Return the [x, y] coordinate for the center point of the cell that contains the specified text.  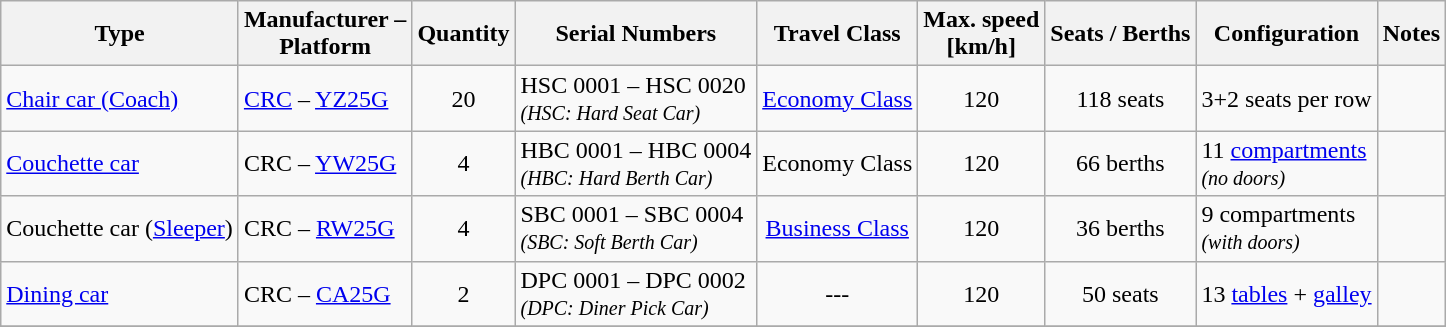
36 berths [1120, 228]
Travel Class [838, 34]
--- [838, 294]
SBC 0001 – SBC 0004(SBC: Soft Berth Car) [636, 228]
66 berths [1120, 164]
Business Class [838, 228]
DPC 0001 – DPC 0002(DPC: Diner Pick Car) [636, 294]
Quantity [464, 34]
CRC – YZ25G [324, 98]
20 [464, 98]
HBC 0001 – HBC 0004(HBC: Hard Berth Car) [636, 164]
HSC 0001 – HSC 0020(HSC: Hard Seat Car) [636, 98]
9 compartments(with doors) [1286, 228]
Serial Numbers [636, 34]
Max. speed[km/h] [982, 34]
118 seats [1120, 98]
Seats / Berths [1120, 34]
13 tables + galley [1286, 294]
3+2 seats per row [1286, 98]
11 compartments(no doors) [1286, 164]
Couchette car (Sleeper) [120, 228]
Chair car (Coach) [120, 98]
Notes [1411, 34]
CRC – RW25G [324, 228]
50 seats [1120, 294]
CRC – YW25G [324, 164]
Couchette car [120, 164]
CRC – CA25G [324, 294]
2 [464, 294]
Configuration [1286, 34]
Dining car [120, 294]
Manufacturer –Platform [324, 34]
Type [120, 34]
